Extract the (X, Y) coordinate from the center of the cell holding the provided text.  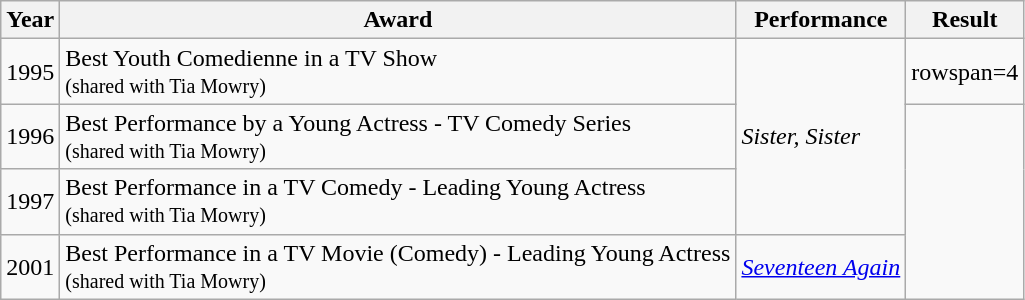
Seventeen Again (821, 266)
1995 (30, 72)
Year (30, 20)
2001 (30, 266)
Award (398, 20)
Best Performance in a TV Movie (Comedy) - Leading Young Actress(shared with Tia Mowry) (398, 266)
Best Youth Comedienne in a TV Show(shared with Tia Mowry) (398, 72)
Sister, Sister (821, 136)
Performance (821, 20)
Best Performance in a TV Comedy - Leading Young Actress(shared with Tia Mowry) (398, 202)
Result (965, 20)
Best Performance by a Young Actress - TV Comedy Series(shared with Tia Mowry) (398, 136)
1997 (30, 202)
1996 (30, 136)
rowspan=4 (965, 72)
